Capture the cell that displays the provided text and extract its (x, y) central coordinate. 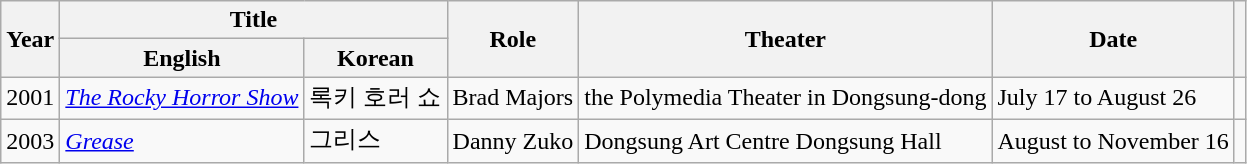
English (182, 58)
July 17 to August 26 (1113, 98)
Role (513, 39)
Brad Majors (513, 98)
그리스 (376, 140)
August to November 16 (1113, 140)
Grease (182, 140)
2003 (30, 140)
The Rocky Horror Show (182, 98)
2001 (30, 98)
Danny Zuko (513, 140)
Dongsung Art Centre Dongsung Hall (786, 140)
Theater (786, 39)
Year (30, 39)
록키 호러 쇼 (376, 98)
Title (254, 20)
Date (1113, 39)
Korean (376, 58)
the Polymedia Theater in Dongsung-dong (786, 98)
